Return the [x, y] coordinate for the center point of the cell that contains the specified text.  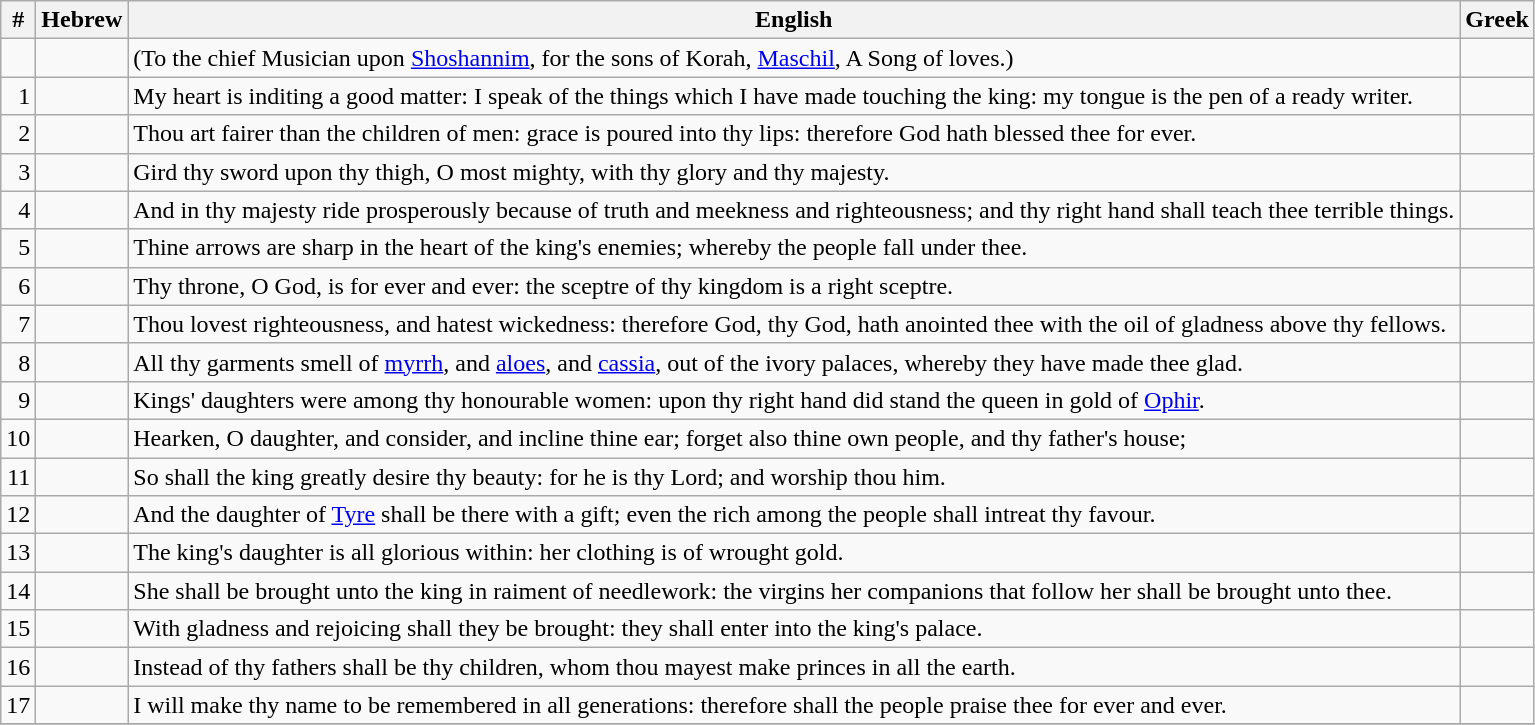
Thou lovest righteousness, and hatest wickedness: therefore God, thy God, hath anointed thee with the oil of gladness above thy fellows. [794, 324]
7 [18, 324]
15 [18, 629]
17 [18, 705]
(To the chief Musician upon Shoshannim, for the sons of Korah, Maschil, A Song of loves.) [794, 58]
Hebrew [82, 20]
With gladness and rejoicing shall they be brought: they shall enter into the king's palace. [794, 629]
So shall the king greatly desire thy beauty: for he is thy Lord; and worship thou him. [794, 477]
5 [18, 248]
And the daughter of Tyre shall be there with a gift; even the rich among the people shall intreat thy favour. [794, 515]
3 [18, 172]
Instead of thy fathers shall be thy children, whom thou mayest make princes in all the earth. [794, 667]
6 [18, 286]
2 [18, 134]
English [794, 20]
Greek [1498, 20]
The king's daughter is all glorious within: her clothing is of wrought gold. [794, 553]
14 [18, 591]
4 [18, 210]
Kings' daughters were among thy honourable women: upon thy right hand did stand the queen in gold of Ophir. [794, 400]
11 [18, 477]
And in thy majesty ride prosperously because of truth and meekness and righteousness; and thy right hand shall teach thee terrible things. [794, 210]
16 [18, 667]
9 [18, 400]
Thine arrows are sharp in the heart of the king's enemies; whereby the people fall under thee. [794, 248]
# [18, 20]
13 [18, 553]
1 [18, 96]
Gird thy sword upon thy thigh, O most mighty, with thy glory and thy majesty. [794, 172]
8 [18, 362]
12 [18, 515]
All thy garments smell of myrrh, and aloes, and cassia, out of the ivory palaces, whereby they have made thee glad. [794, 362]
My heart is inditing a good matter: I speak of the things which I have made touching the king: my tongue is the pen of a ready writer. [794, 96]
Thou art fairer than the children of men: grace is poured into thy lips: therefore God hath blessed thee for ever. [794, 134]
I will make thy name to be remembered in all generations: therefore shall the people praise thee for ever and ever. [794, 705]
10 [18, 438]
She shall be brought unto the king in raiment of needlework: the virgins her companions that follow her shall be brought unto thee. [794, 591]
Thy throne, O God, is for ever and ever: the sceptre of thy kingdom is a right sceptre. [794, 286]
Hearken, O daughter, and consider, and incline thine ear; forget also thine own people, and thy father's house; [794, 438]
